From the cell containing the given text, extract its center point as [X, Y] coordinate. 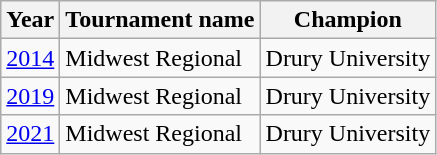
Year [30, 20]
2014 [30, 58]
Champion [348, 20]
2019 [30, 96]
Tournament name [160, 20]
2021 [30, 134]
